Extract the [x, y] coordinate from the center of the cell holding the provided text.  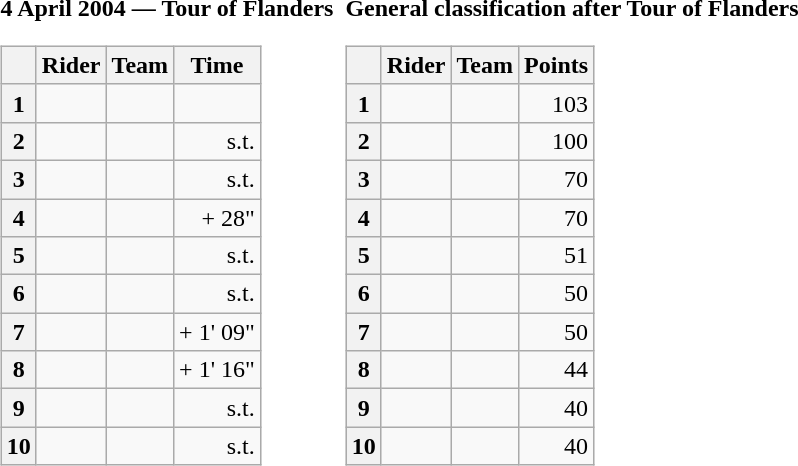
+ 1' 09" [218, 332]
+ 28" [218, 217]
51 [556, 256]
+ 1' 16" [218, 370]
Points [556, 65]
44 [556, 370]
103 [556, 103]
100 [556, 141]
Time [218, 65]
